Provide the [X, Y] coordinate of the cell's center where the given text is located.  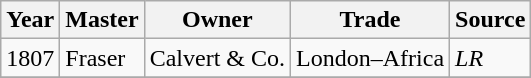
London–Africa [370, 58]
Fraser [102, 58]
LR [490, 58]
Calvert & Co. [217, 58]
Trade [370, 20]
1807 [30, 58]
Source [490, 20]
Master [102, 20]
Year [30, 20]
Owner [217, 20]
